Output the (X, Y) coordinate of the center of the cell containing the given text.  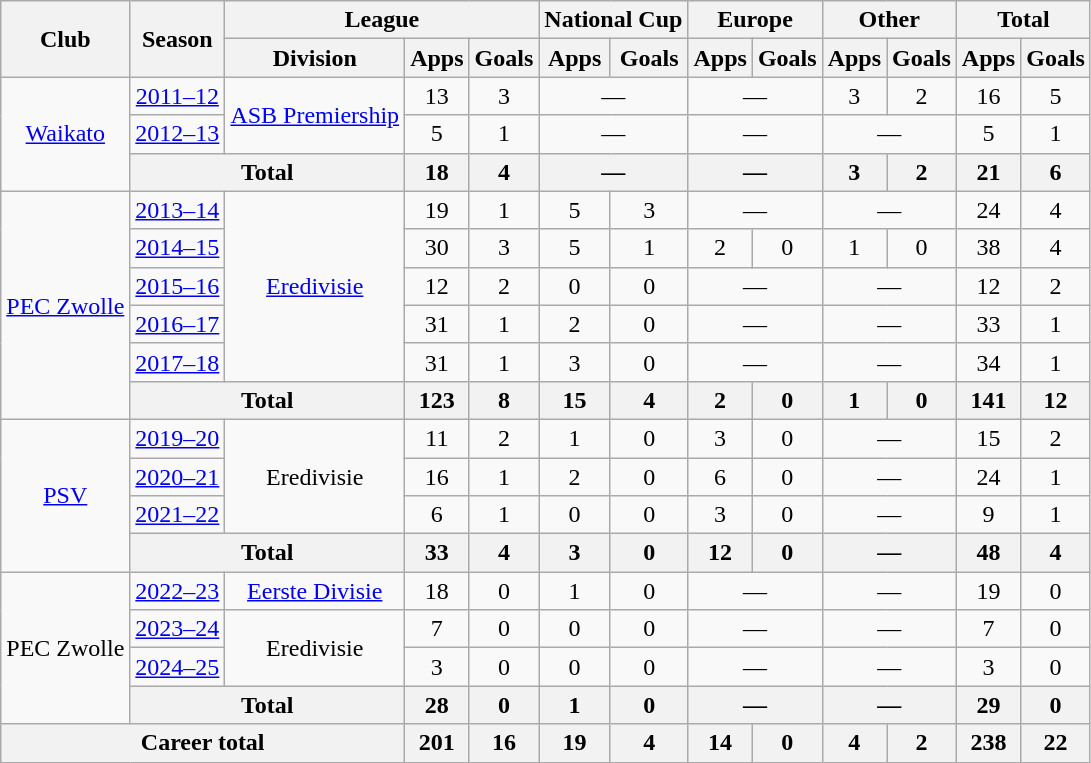
Division (315, 58)
2024–25 (178, 667)
Europe (755, 20)
2016–17 (178, 324)
2022–23 (178, 591)
2021–22 (178, 515)
29 (988, 705)
34 (988, 362)
48 (988, 553)
ASB Premiership (315, 115)
28 (437, 705)
8 (504, 400)
13 (437, 96)
30 (437, 248)
2020–21 (178, 477)
2015–16 (178, 286)
2023–24 (178, 629)
Eerste Divisie (315, 591)
38 (988, 248)
201 (437, 743)
Other (889, 20)
11 (437, 438)
Waikato (66, 134)
14 (720, 743)
Career total (203, 743)
Club (66, 39)
2013–14 (178, 210)
National Cup (614, 20)
238 (988, 743)
2017–18 (178, 362)
2019–20 (178, 438)
21 (988, 172)
22 (1056, 743)
League (382, 20)
2012–13 (178, 134)
PSV (66, 495)
9 (988, 515)
2011–12 (178, 96)
Season (178, 39)
141 (988, 400)
2014–15 (178, 248)
123 (437, 400)
